Locate the cell with the specified text and output its [x, y] center coordinate. 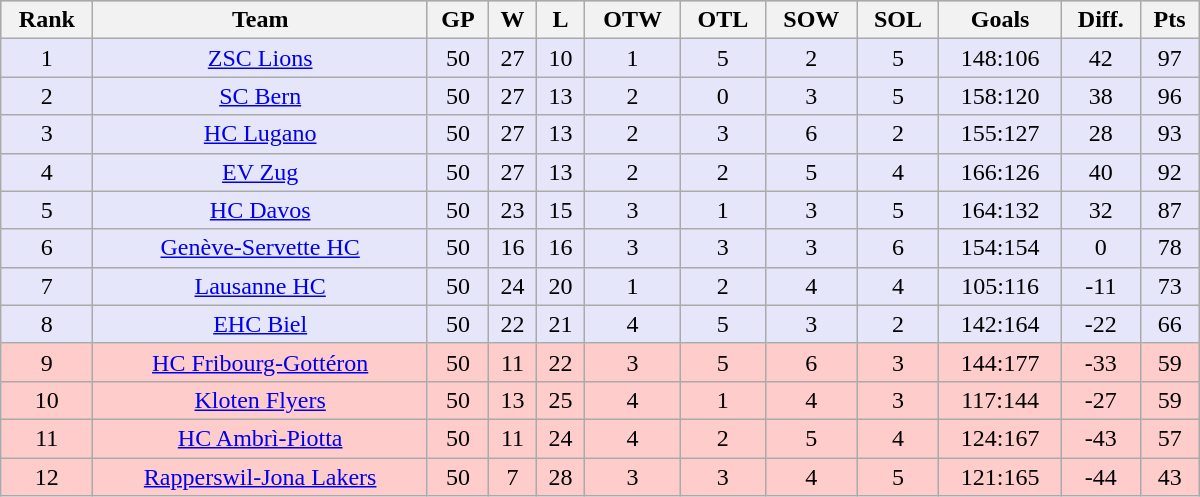
Goals [1000, 20]
HC Ambrì-Piotta [260, 438]
-22 [1101, 324]
92 [1170, 172]
73 [1170, 286]
8 [47, 324]
HC Davos [260, 210]
SOL [898, 20]
-33 [1101, 362]
Genève-Servette HC [260, 248]
93 [1170, 134]
EV Zug [260, 172]
W [512, 20]
HC Lugano [260, 134]
-11 [1101, 286]
57 [1170, 438]
SC Bern [260, 96]
Kloten Flyers [260, 400]
15 [561, 210]
40 [1101, 172]
-44 [1101, 477]
OTL [722, 20]
12 [47, 477]
Lausanne HC [260, 286]
166:126 [1000, 172]
Rank [47, 20]
21 [561, 324]
23 [512, 210]
164:132 [1000, 210]
97 [1170, 58]
Rapperswil-Jona Lakers [260, 477]
ZSC Lions [260, 58]
SOW [811, 20]
-27 [1101, 400]
L [561, 20]
154:154 [1000, 248]
78 [1170, 248]
HC Fribourg-Gottéron [260, 362]
Pts [1170, 20]
105:116 [1000, 286]
20 [561, 286]
158:120 [1000, 96]
43 [1170, 477]
121:165 [1000, 477]
9 [47, 362]
144:177 [1000, 362]
42 [1101, 58]
Team [260, 20]
148:106 [1000, 58]
-43 [1101, 438]
87 [1170, 210]
OTW [633, 20]
142:164 [1000, 324]
Diff. [1101, 20]
EHC Biel [260, 324]
124:167 [1000, 438]
117:144 [1000, 400]
155:127 [1000, 134]
38 [1101, 96]
96 [1170, 96]
66 [1170, 324]
32 [1101, 210]
25 [561, 400]
GP [458, 20]
